From the cell containing the given text, extract its center point as [X, Y] coordinate. 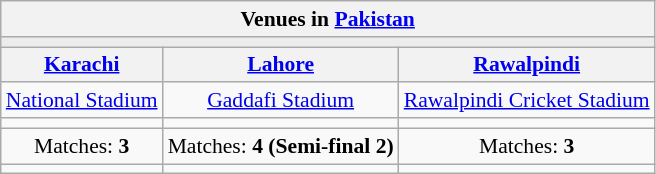
National Stadium [82, 101]
Gaddafi Stadium [281, 101]
Lahore [281, 65]
Karachi [82, 65]
Venues in Pakistan [328, 19]
Rawalpindi [527, 65]
Matches: 4 (Semi-final 2) [281, 146]
Rawalpindi Cricket Stadium [527, 101]
